Provide the (x, y) coordinate of the cell's center where the given text is located.  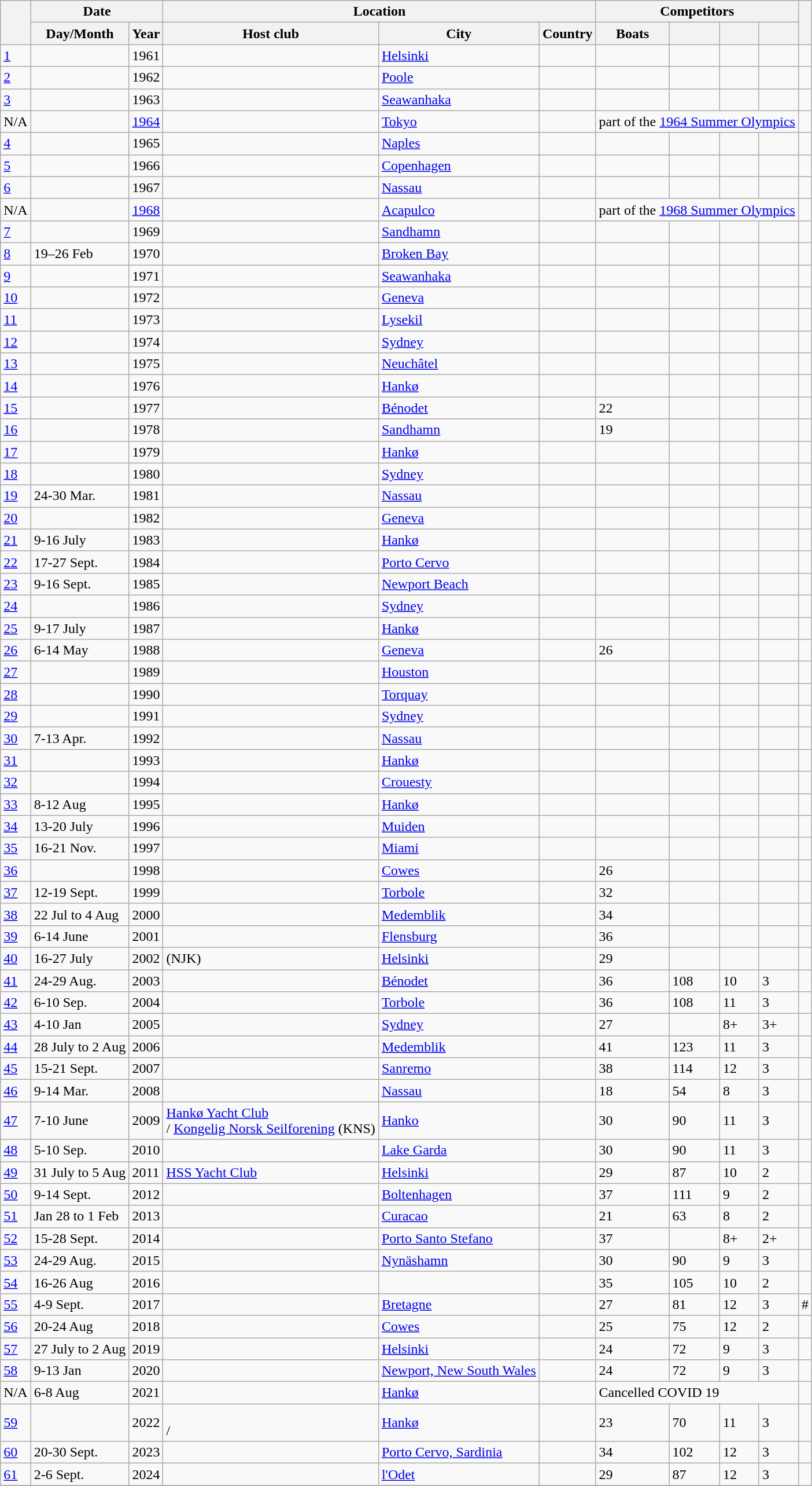
Broken Bay (459, 253)
1978 (146, 430)
16-27 July (80, 958)
75 (694, 1326)
Cancelled COVID 19 (697, 1393)
1966 (146, 165)
46 (16, 1091)
Date (97, 12)
1963 (146, 100)
Porto Cervo, Sardinia (459, 1452)
2005 (146, 1025)
1998 (146, 870)
1996 (146, 826)
15-28 Sept. (80, 1238)
1969 (146, 231)
9-16 Sept. (80, 584)
9-17 July (80, 628)
1993 (146, 760)
Poole (459, 78)
6-14 May (80, 650)
28 July to 2 Aug (80, 1047)
2010 (146, 1150)
123 (694, 1047)
2018 (146, 1326)
56 (16, 1326)
Boats (633, 34)
1987 (146, 628)
2009 (146, 1120)
12-19 Sept. (80, 892)
Houston (459, 672)
59 (16, 1422)
45 (16, 1069)
Porto Cervo (459, 562)
70 (694, 1422)
Muiden (459, 826)
Nynäshamn (459, 1260)
1999 (146, 892)
Sanremo (459, 1069)
2008 (146, 1091)
HSS Yacht Club (271, 1172)
5 (16, 165)
1986 (146, 606)
2016 (146, 1282)
1 (16, 56)
7-10 June (80, 1120)
22 Jul to 4 Aug (80, 914)
2023 (146, 1452)
Naples (459, 144)
/ (271, 1422)
1989 (146, 672)
52 (16, 1238)
1979 (146, 452)
9-16 July (80, 540)
60 (16, 1452)
31 (16, 760)
19–26 Feb (80, 253)
44 (16, 1047)
81 (694, 1304)
15 (16, 408)
1991 (146, 716)
50 (16, 1194)
6-8 Aug (80, 1393)
Location (379, 12)
9-14 Mar. (80, 1091)
1962 (146, 78)
17-27 Sept. (80, 562)
1973 (146, 320)
111 (694, 1194)
63 (694, 1216)
20-24 Aug (80, 1326)
5-10 Sep. (80, 1150)
2015 (146, 1260)
47 (16, 1120)
8-12 Aug (80, 804)
1995 (146, 804)
Host club (271, 34)
Porto Santo Stefano (459, 1238)
17 (16, 452)
Day/Month (80, 34)
(NJK) (271, 958)
2021 (146, 1393)
15-21 Sept. (80, 1069)
1985 (146, 584)
2-6 Sept. (80, 1474)
49 (16, 1172)
1980 (146, 474)
4 (16, 144)
2002 (146, 958)
Year (146, 34)
1982 (146, 518)
Lysekil (459, 320)
20 (16, 518)
42 (16, 1003)
2020 (146, 1371)
33 (16, 804)
# (805, 1304)
58 (16, 1371)
1976 (146, 386)
1977 (146, 408)
l'Odet (459, 1474)
Bretagne (459, 1304)
7-13 Apr. (80, 738)
1988 (146, 650)
9-13 Jan (80, 1371)
Boltenhagen (459, 1194)
Hanko (459, 1120)
16-21 Nov. (80, 848)
2000 (146, 914)
2019 (146, 1349)
1970 (146, 253)
114 (694, 1069)
55 (16, 1304)
105 (694, 1282)
57 (16, 1349)
Copenhagen (459, 165)
2012 (146, 1194)
2004 (146, 1003)
1961 (146, 56)
14 (16, 386)
2001 (146, 936)
102 (694, 1452)
61 (16, 1474)
51 (16, 1216)
Crouesty (459, 782)
Jan 28 to 1 Feb (80, 1216)
2007 (146, 1069)
Lake Garda (459, 1150)
Flensburg (459, 936)
1975 (146, 364)
2013 (146, 1216)
Newport, New South Wales (459, 1371)
53 (16, 1260)
40 (16, 958)
2024 (146, 1474)
1964 (146, 122)
2014 (146, 1238)
Country (567, 34)
1974 (146, 342)
13 (16, 364)
2+ (778, 1238)
27 July to 2 Aug (80, 1349)
1990 (146, 694)
1968 (146, 209)
6 (16, 187)
part of the 1964 Summer Olympics (697, 122)
4-10 Jan (80, 1025)
Torquay (459, 694)
Hankø Yacht Club/ Kongelig Norsk Seilforening (KNS) (271, 1120)
1981 (146, 496)
Neuchâtel (459, 364)
2003 (146, 981)
20-30 Sept. (80, 1452)
28 (16, 694)
43 (16, 1025)
16-26 Aug (80, 1282)
3+ (778, 1025)
48 (16, 1150)
Newport Beach (459, 584)
Miami (459, 848)
Tokyo (459, 122)
13-20 July (80, 826)
part of the 1968 Summer Olympics (697, 209)
2022 (146, 1422)
1967 (146, 187)
6-14 June (80, 936)
7 (16, 231)
1984 (146, 562)
1971 (146, 276)
1997 (146, 848)
1965 (146, 144)
Acapulco (459, 209)
9-14 Sept. (80, 1194)
31 July to 5 Aug (80, 1172)
4-9 Sept. (80, 1304)
1972 (146, 298)
1994 (146, 782)
6-10 Sep. (80, 1003)
2011 (146, 1172)
2017 (146, 1304)
Curacao (459, 1216)
1992 (146, 738)
16 (16, 430)
2006 (146, 1047)
24-30 Mar. (80, 496)
1983 (146, 540)
39 (16, 936)
Competitors (697, 12)
City (459, 34)
